Detect which cell encompasses the target text, then output its (x, y) center coordinate. 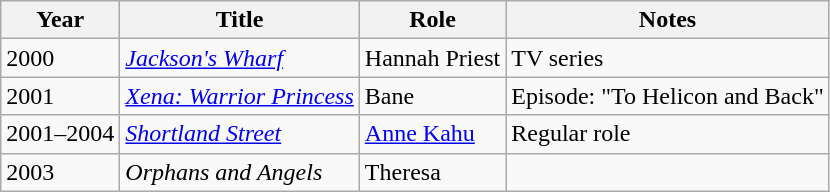
2001–2004 (60, 134)
Anne Kahu (432, 134)
Role (432, 20)
TV series (668, 58)
Episode: "To Helicon and Back" (668, 96)
Notes (668, 20)
Hannah Priest (432, 58)
Xena: Warrior Princess (240, 96)
Orphans and Angels (240, 172)
2001 (60, 96)
2000 (60, 58)
Jackson's Wharf (240, 58)
Bane (432, 96)
2003 (60, 172)
Regular role (668, 134)
Shortland Street (240, 134)
Theresa (432, 172)
Year (60, 20)
Title (240, 20)
